Search for the cell housing the specified text and yield its (x, y) center coordinate. 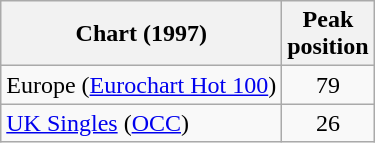
Peakposition (328, 34)
79 (328, 85)
Europe (Eurochart Hot 100) (142, 85)
26 (328, 123)
Chart (1997) (142, 34)
UK Singles (OCC) (142, 123)
